Scan for the cell matching the given text and deliver its [x, y] coordinate at center. 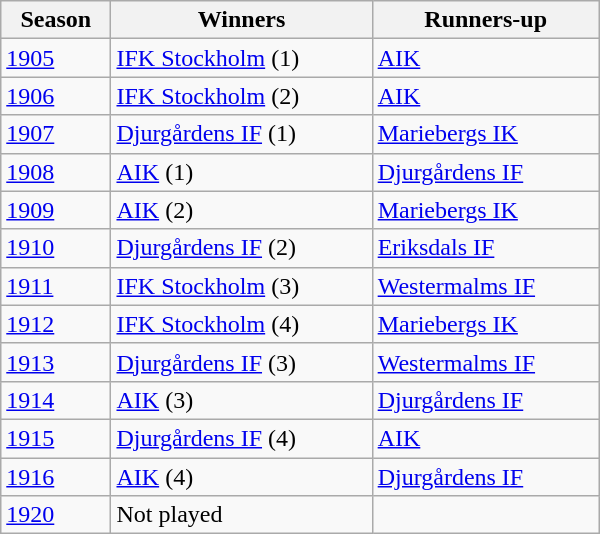
Not played [242, 515]
IFK Stockholm (3) [242, 286]
AIK (1) [242, 172]
1911 [56, 286]
1920 [56, 515]
Runners-up [486, 20]
Season [56, 20]
IFK Stockholm (4) [242, 324]
Djurgårdens IF (2) [242, 248]
1916 [56, 477]
1914 [56, 400]
Winners [242, 20]
AIK (3) [242, 400]
1907 [56, 134]
1913 [56, 362]
1905 [56, 58]
AIK (2) [242, 210]
1909 [56, 210]
Djurgårdens IF (1) [242, 134]
AIK (4) [242, 477]
IFK Stockholm (1) [242, 58]
1912 [56, 324]
Djurgårdens IF (3) [242, 362]
1906 [56, 96]
1910 [56, 248]
Eriksdals IF [486, 248]
IFK Stockholm (2) [242, 96]
1915 [56, 438]
1908 [56, 172]
Djurgårdens IF (4) [242, 438]
